Find where the given text appears and provide that cell's center as (x, y) coordinate. 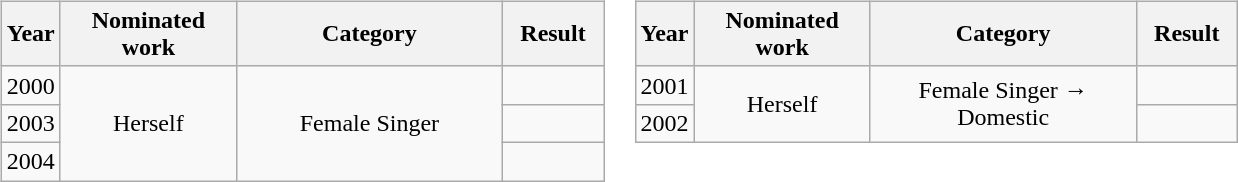
Female Singer (369, 123)
2003 (30, 123)
2002 (664, 123)
2000 (30, 85)
2004 (30, 161)
2001 (664, 85)
Female Singer → Domestic (1003, 104)
